Identify which cell holds the provided text, then report its [x, y] central coordinate. 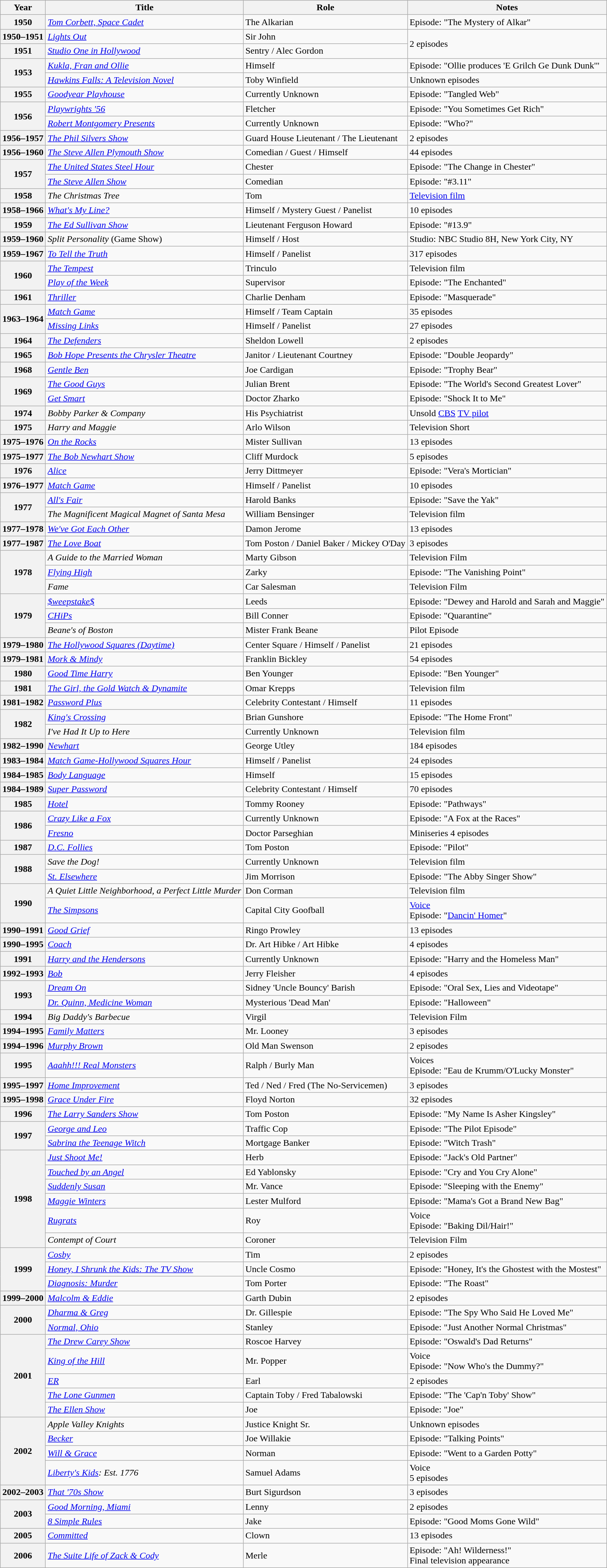
1999–2000 [23, 1298]
Episode: "Masquerade" [507, 297]
The Christmas Tree [145, 196]
Episode: "Ah! Wilderness!"Final television appearance [507, 1555]
Studio: NBC Studio 8H, New York City, NY [507, 239]
Body Language [145, 775]
Episode: "Quarantine" [507, 615]
Tim [326, 1255]
184 episodes [507, 746]
1969 [23, 391]
Uncle Cosmo [326, 1269]
1999 [23, 1269]
Good Morning, Miami [145, 1507]
Comedian [326, 181]
Charlie Denham [326, 297]
Maggie Winters [145, 1201]
Himself / Team Captain [326, 312]
1994 [23, 1017]
Normal, Ohio [145, 1327]
Jerry Dittmeyer [326, 471]
1968 [23, 369]
I've Had It Up to Here [145, 732]
Doctor Parseghian [326, 833]
Franklin Bickley [326, 659]
The Girl, the Gold Watch & Dynamite [145, 688]
1984–1985 [23, 775]
2000 [23, 1320]
The Love Boat [145, 543]
The Defenders [145, 340]
Jake [326, 1521]
Episode: "Who?" [507, 123]
The Tempest [145, 268]
Diagnosis: Murder [145, 1283]
Fresno [145, 833]
Episode: "The Abby Singer Show" [507, 876]
Year [23, 8]
Ed Yablonsky [326, 1172]
Episode: "Witch Trash" [507, 1143]
The Steve Allen Plymouth Show [145, 152]
His Psychiatrist [326, 413]
The Suite Life of Zack & Cody [145, 1555]
Episode: "A Fox at the Races" [507, 818]
Apple Valley Knights [145, 1424]
Floyd Norton [326, 1099]
Episode: "You Sometimes Get Rich" [507, 109]
Harold Banks [326, 500]
The Alkarian [326, 22]
The Drew Carey Show [145, 1341]
2006 [23, 1555]
Supervisor [326, 283]
Harry and the Hendersons [145, 959]
1975–1977 [23, 456]
1974 [23, 413]
Episode: "Ben Younger" [507, 674]
Episode: "Sleeping with the Enemy" [507, 1186]
1994–1996 [23, 1046]
Flying High [145, 572]
1982–1990 [23, 746]
1951 [23, 51]
We've Got Each Other [145, 529]
Himself / Mystery Guest / Panelist [326, 210]
Aaahh!!! Real Monsters [145, 1065]
1961 [23, 297]
1998 [23, 1199]
Brian Gunshore [326, 717]
Roscoe Harvey [326, 1341]
1997 [23, 1136]
Episode: "The Home Front" [507, 717]
Episode: "Halloween" [507, 1002]
Coach [145, 945]
Episode: "Talking Points" [507, 1439]
Harry and Maggie [145, 428]
Studio One in Hollywood [145, 51]
The Steve Allen Show [145, 181]
Tom Porter [326, 1283]
1984–1989 [23, 789]
Zarky [326, 572]
Omar Krepps [326, 688]
Episode: "Cry and You Cry Alone" [507, 1172]
Grace Under Fire [145, 1099]
Herb [326, 1158]
Traffic Cop [326, 1129]
1981–1982 [23, 703]
Lester Mulford [326, 1201]
1995–1997 [23, 1085]
1981 [23, 688]
15 episodes [507, 775]
Coroner [326, 1240]
1990–1995 [23, 945]
1963–1964 [23, 319]
Ralph / Burly Man [326, 1065]
Episode: "The World's Second Greatest Lover" [507, 384]
Alice [145, 471]
Title [145, 8]
24 episodes [507, 760]
VoiceEpisode: "Now Who's the Dummy?" [507, 1361]
32 episodes [507, 1099]
Hawkins Falls: A Television Novel [145, 80]
Episode: "The 'Cap'n Toby' Show" [507, 1395]
1996 [23, 1114]
Sheldon Lowell [326, 340]
Honey, I Shrunk the Kids: The TV Show [145, 1269]
1985 [23, 804]
The Ellen Show [145, 1410]
CHiPs [145, 615]
Get Smart [145, 398]
Car Salesman [326, 587]
Match Game-Hollywood Squares Hour [145, 760]
Becker [145, 1439]
1960 [23, 275]
Episode: "Double Jeopardy" [507, 355]
William Bensinger [326, 514]
Episode: "Tangled Web" [507, 94]
Episode: "Oral Sex, Lies and Videotape" [507, 988]
Good Grief [145, 930]
Comedian / Guest / Himself [326, 152]
Episode: "The Roast" [507, 1283]
Fame [145, 587]
Don Corman [326, 891]
Thriller [145, 297]
The Larry Sanders Show [145, 1114]
ER [145, 1380]
1995 [23, 1065]
Captain Toby / Fred Tabalowski [326, 1395]
Chester [326, 167]
Committed [145, 1536]
To Tell the Truth [145, 254]
Episode: "Jack's Old Partner" [507, 1158]
1979–1980 [23, 645]
Notes [507, 8]
Unsold CBS TV pilot [507, 413]
Mortgage Banker [326, 1143]
1982 [23, 724]
Cosby [145, 1255]
The Phil Silvers Show [145, 138]
1979 [23, 615]
1994–1995 [23, 1031]
Damon Jerome [326, 529]
Stanley [326, 1327]
11 episodes [507, 703]
1979–1981 [23, 659]
1995–1998 [23, 1099]
Ringo Prowley [326, 930]
Joe Willakie [326, 1439]
1980 [23, 674]
Episode: "My Name Is Asher Kingsley" [507, 1114]
Leeds [326, 601]
Mork & Mindy [145, 659]
1950–1951 [23, 37]
Episode: "Joe" [507, 1410]
1957 [23, 174]
Episode: "Save the Yak" [507, 500]
Himself / Host [326, 239]
Split Personality (Game Show) [145, 239]
Dream On [145, 988]
Gentle Ben [145, 369]
Mr. Looney [326, 1031]
1977–1978 [23, 529]
Roy [326, 1220]
Crazy Like a Fox [145, 818]
The Ed Sullivan Show [145, 225]
All's Fair [145, 500]
A Guide to the Married Woman [145, 558]
The Simpsons [145, 911]
Earl [326, 1380]
That '70s Show [145, 1492]
Touched by an Angel [145, 1172]
2001 [23, 1376]
VoiceEpisode: "Baking Dil/Hair!" [507, 1220]
Dr. Quinn, Medicine Woman [145, 1002]
Will & Grace [145, 1453]
Newhart [145, 746]
Episode: "#13.9" [507, 225]
1958–1966 [23, 210]
Episode: "The Enchanted" [507, 283]
Episode: "Ollie produces 'E Grilch Ge Dunk Dunk'" [507, 65]
George and Leo [145, 1129]
Samuel Adams [326, 1473]
Episode: "Shock It to Me" [507, 398]
Lieutenant Ferguson Howard [326, 225]
Pilot Episode [507, 630]
Episode: "Harry and the Homeless Man" [507, 959]
Jim Morrison [326, 876]
1965 [23, 355]
Beane's of Boston [145, 630]
Role [326, 8]
The United States Steel Hour [145, 167]
Marty Gibson [326, 558]
Episode: "Mama's Got a Brand New Bag" [507, 1201]
Just Shoot Me! [145, 1158]
1990–1991 [23, 930]
Fletcher [326, 109]
King's Crossing [145, 717]
Liberty's Kids: Est. 1776 [145, 1473]
Suddenly Susan [145, 1186]
Episode: "Dewey and Harold and Sarah and Maggie" [507, 601]
Kukla, Fran and Ollie [145, 65]
Ted / Ned / Fred (The No-Servicemen) [326, 1085]
Old Man Swenson [326, 1046]
2002 [23, 1451]
Joe [326, 1410]
Merle [326, 1555]
Mister Frank Beane [326, 630]
Episode: "Vera's Mortician" [507, 471]
1977–1987 [23, 543]
35 episodes [507, 312]
Trinculo [326, 268]
Super Password [145, 789]
Episode: "The Spy Who Said He Loved Me" [507, 1312]
Television Short [507, 428]
Burt Sigurdson [326, 1492]
Sidney 'Uncle Bouncy' Barish [326, 988]
1959–1967 [23, 254]
1959 [23, 225]
1953 [23, 73]
Julian Brent [326, 384]
Jerry Fleisher [326, 973]
Contempt of Court [145, 1240]
Tom [326, 196]
1950 [23, 22]
1976–1977 [23, 485]
Toby Winfield [326, 80]
1956 [23, 116]
Episode: "The Pilot Episode" [507, 1129]
5 episodes [507, 456]
1964 [23, 340]
1992–1993 [23, 973]
Save the Dog! [145, 862]
1975–1976 [23, 442]
Episode: "The Mystery of Alkar" [507, 22]
Lenny [326, 1507]
Mr. Popper [326, 1361]
Dr. Art Hibke / Art Hibke [326, 945]
Tom Poston / Daniel Baker / Mickey O'Day [326, 543]
1956–1960 [23, 152]
1986 [23, 825]
Episode: "Just Another Normal Christmas" [507, 1327]
St. Elsewhere [145, 876]
Virgil [326, 1017]
1955 [23, 94]
Play of the Week [145, 283]
1976 [23, 471]
Center Square / Himself / Panelist [326, 645]
What's My Line? [145, 210]
1958 [23, 196]
George Utley [326, 746]
Episode: "Went to a Garden Potty" [507, 1453]
Miniseries 4 episodes [507, 833]
The Lone Gunmen [145, 1395]
Episode: "Pathways" [507, 804]
1988 [23, 869]
Episode: "The Vanishing Point" [507, 572]
Bob [145, 973]
Lights Out [145, 37]
1983–1984 [23, 760]
The Bob Newhart Show [145, 456]
Episode: "Oswald's Dad Returns" [507, 1341]
Bobby Parker & Company [145, 413]
Mr. Vance [326, 1186]
Mysterious 'Dead Man' [326, 1002]
317 episodes [507, 254]
Cliff Murdock [326, 456]
Guard House Lieutenant / The Lieutenant [326, 138]
1959–1960 [23, 239]
Malcolm & Eddie [145, 1298]
Voice5 episodes [507, 1473]
1987 [23, 847]
Justice Knight Sr. [326, 1424]
Murphy Brown [145, 1046]
Robert Montgomery Presents [145, 123]
Episode: "#3.11" [507, 181]
Doctor Zharko [326, 398]
King of the Hill [145, 1361]
1956–1957 [23, 138]
The Good Guys [145, 384]
1977 [23, 507]
1990 [23, 903]
Joe Cardigan [326, 369]
Sabrina the Teenage Witch [145, 1143]
Sir John [326, 37]
1975 [23, 428]
Family Matters [145, 1031]
2005 [23, 1536]
2002–2003 [23, 1492]
Big Daddy's Barbecue [145, 1017]
8 Simple Rules [145, 1521]
Good Time Harry [145, 674]
21 episodes [507, 645]
Bob Hope Presents the Chrysler Theatre [145, 355]
Tom Corbett, Space Cadet [145, 22]
Rugrats [145, 1220]
Episode: "The Change in Chester" [507, 167]
Arlo Wilson [326, 428]
VoicesEpisode: "Eau de Krumm/O'Lucky Monster" [507, 1065]
$weepstake$ [145, 601]
Home Improvement [145, 1085]
Ben Younger [326, 674]
Episode: "Pilot" [507, 847]
1991 [23, 959]
Goodyear Playhouse [145, 94]
On the Rocks [145, 442]
Dr. Gillespie [326, 1312]
44 episodes [507, 152]
54 episodes [507, 659]
Bill Conner [326, 615]
Mister Sullivan [326, 442]
VoiceEpisode: "Dancin' Homer" [507, 911]
Garth Dubin [326, 1298]
Norman [326, 1453]
Password Plus [145, 703]
Sentry / Alec Gordon [326, 51]
1978 [23, 572]
Hotel [145, 804]
Dharma & Greg [145, 1312]
Playwrights '56 [145, 109]
70 episodes [507, 789]
A Quiet Little Neighborhood, a Perfect Little Murder [145, 891]
1993 [23, 995]
Tommy Rooney [326, 804]
Episode: "Trophy Bear" [507, 369]
The Hollywood Squares (Daytime) [145, 645]
Missing Links [145, 326]
2003 [23, 1514]
The Magnificent Magical Magnet of Santa Mesa [145, 514]
D.C. Follies [145, 847]
Episode: "Honey, It's the Ghostest with the Mostest" [507, 1269]
27 episodes [507, 326]
Episode: "Good Moms Gone Wild" [507, 1521]
Janitor / Lieutenant Courtney [326, 355]
Clown [326, 1536]
Capital City Goofball [326, 911]
